Pinpoint the cell where the given text exists, returning its (X, Y) midpoint coordinate. 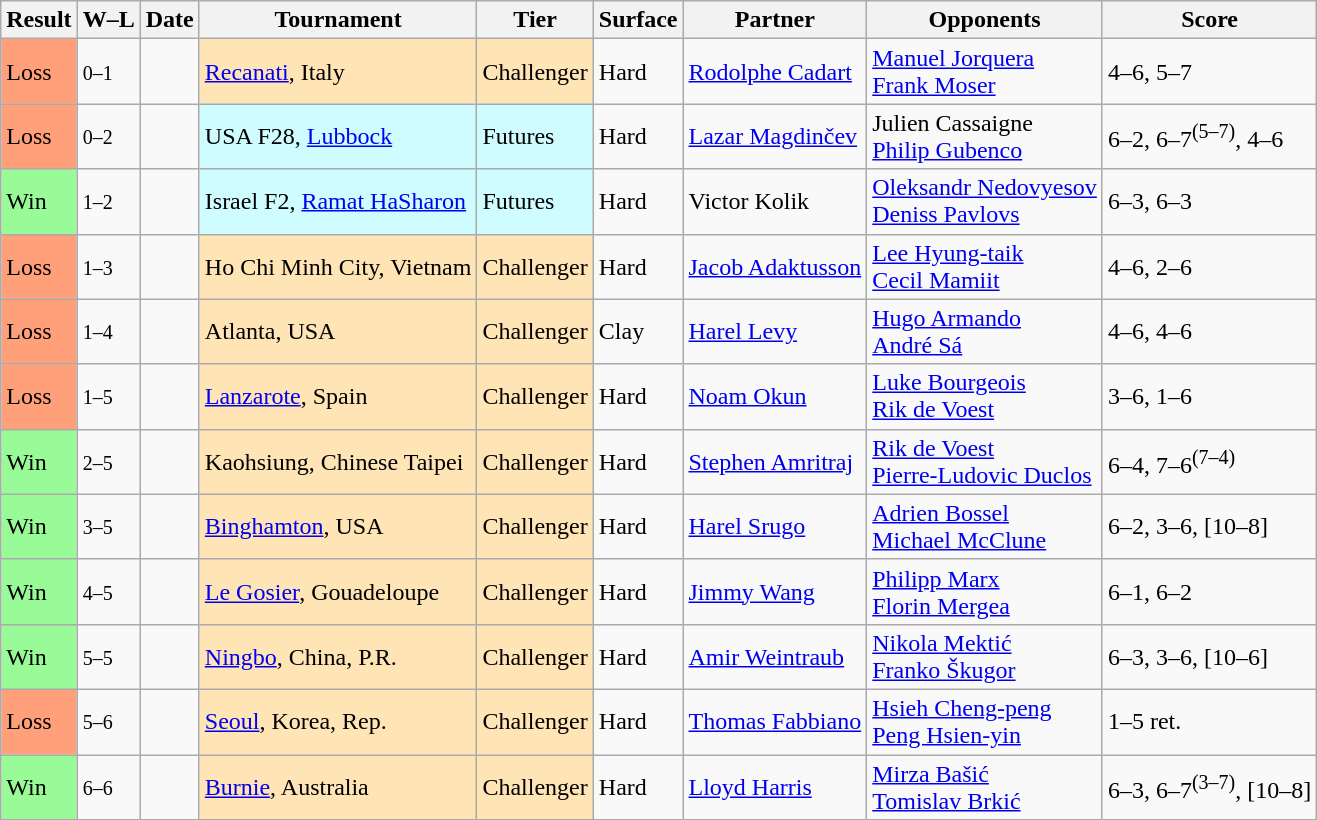
1–2 (108, 202)
1–5 (108, 396)
Harel Srugo (775, 526)
Israel F2, Ramat HaSharon (338, 202)
Tier (535, 20)
2–5 (108, 462)
Jacob Adaktusson (775, 266)
1–3 (108, 266)
6–2, 3–6, [10–8] (1209, 526)
Manuel Jorquera Frank Moser (985, 72)
Lanzarote, Spain (338, 396)
4–6, 2–6 (1209, 266)
3–6, 1–6 (1209, 396)
5–6 (108, 722)
Clay (638, 332)
4–6, 4–6 (1209, 332)
Ningbo, China, P.R. (338, 656)
Noam Okun (775, 396)
Lee Hyung-taik Cecil Mamiit (985, 266)
Burnie, Australia (338, 786)
1–4 (108, 332)
Luke Bourgeois Rik de Voest (985, 396)
Le Gosier, Gouadeloupe (338, 592)
Stephen Amritraj (775, 462)
0–2 (108, 136)
Seoul, Korea, Rep. (338, 722)
4–6, 5–7 (1209, 72)
Adrien Bossel Michael McClune (985, 526)
Hugo Armando André Sá (985, 332)
1–5 ret. (1209, 722)
Partner (775, 20)
Score (1209, 20)
6–3, 3–6, [10–6] (1209, 656)
6–3, 6–3 (1209, 202)
6–1, 6–2 (1209, 592)
5–5 (108, 656)
USA F28, Lubbock (338, 136)
Harel Levy (775, 332)
Tournament (338, 20)
Atlanta, USA (338, 332)
Result (39, 20)
6–6 (108, 786)
Lazar Magdinčev (775, 136)
W–L (108, 20)
Oleksandr Nedovyesov Deniss Pavlovs (985, 202)
Julien Cassaigne Philip Gubenco (985, 136)
Kaohsiung, Chinese Taipei (338, 462)
Thomas Fabbiano (775, 722)
Mirza Bašić Tomislav Brkić (985, 786)
Binghamton, USA (338, 526)
Nikola Mektić Franko Škugor (985, 656)
Philipp Marx Florin Mergea (985, 592)
3–5 (108, 526)
Rodolphe Cadart (775, 72)
Opponents (985, 20)
Hsieh Cheng-peng Peng Hsien-yin (985, 722)
Rik de Voest Pierre-Ludovic Duclos (985, 462)
Victor Kolik (775, 202)
6–2, 6–7(5–7), 4–6 (1209, 136)
Lloyd Harris (775, 786)
0–1 (108, 72)
6–3, 6–7(3–7), [10–8] (1209, 786)
4–5 (108, 592)
Jimmy Wang (775, 592)
Date (170, 20)
Surface (638, 20)
Recanati, Italy (338, 72)
Amir Weintraub (775, 656)
6–4, 7–6(7–4) (1209, 462)
Ho Chi Minh City, Vietnam (338, 266)
